Output the (X, Y) coordinate of the center of the cell containing the given text.  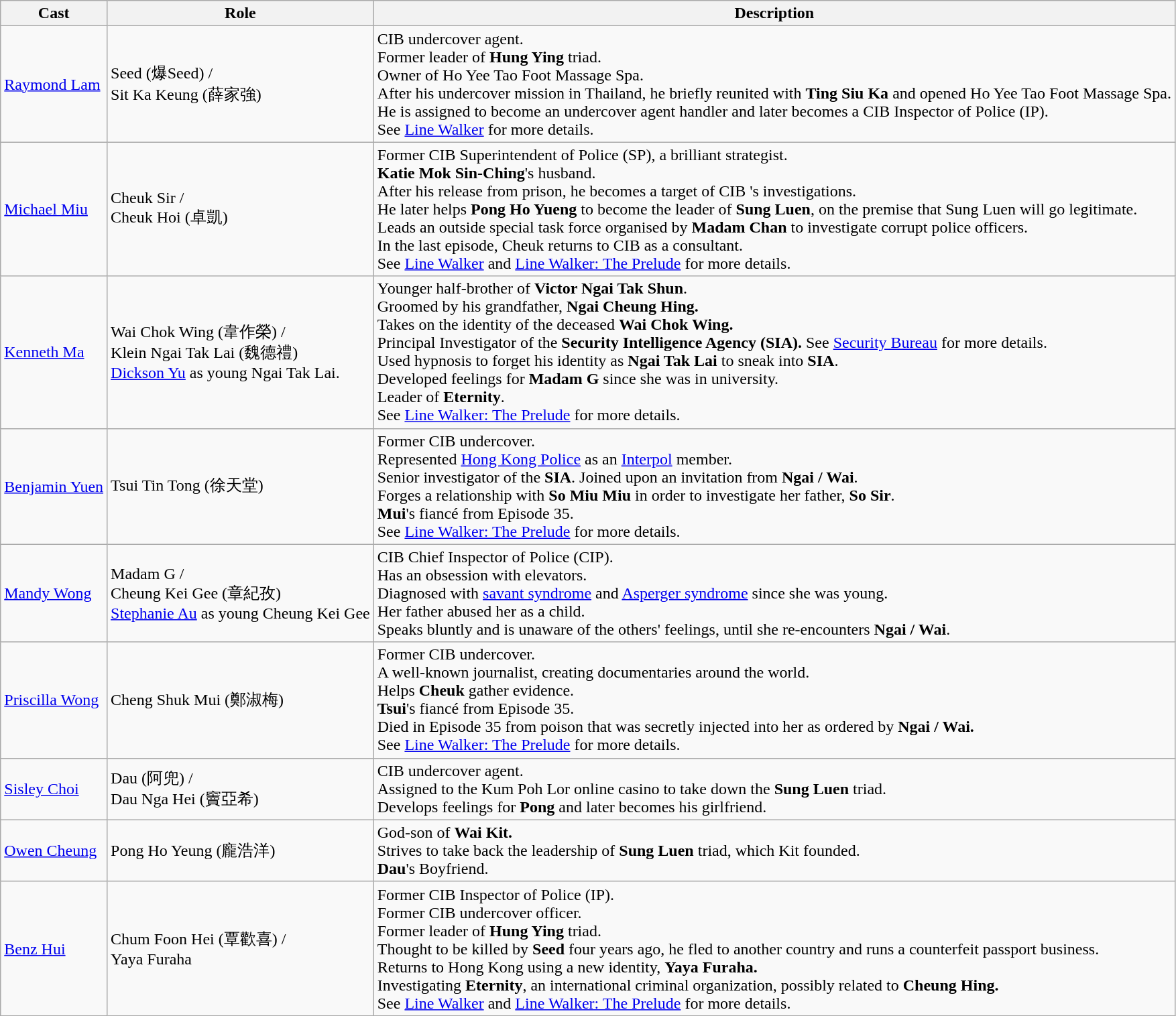
Benz Hui (54, 948)
Wai Chok Wing (韋作榮) /Klein Ngai Tak Lai (魏德禮)Dickson Yu as young Ngai Tak Lai. (241, 353)
Raymond Lam (54, 84)
Sisley Choi (54, 789)
Priscilla Wong (54, 700)
Description (774, 13)
Cheuk Sir /Cheuk Hoi (卓凱) (241, 209)
God-son of Wai Kit.Strives to take back the leadership of Sung Luen triad, which Kit founded.Dau's Boyfriend. (774, 850)
Seed (爆Seed) /Sit Ka Keung (薛家強) (241, 84)
Chum Foon Hei (覃歡喜) /Yaya Furaha (241, 948)
Kenneth Ma (54, 353)
Dau (阿兜) /Dau Nga Hei (竇亞希) (241, 789)
Madam G /Cheung Kei Gee (章紀孜)Stephanie Au as young Cheung Kei Gee (241, 593)
Benjamin Yuen (54, 487)
Cast (54, 13)
Owen Cheung (54, 850)
Cheng Shuk Mui (鄭淑梅) (241, 700)
Pong Ho Yeung (龐浩洋) (241, 850)
Role (241, 13)
Tsui Tin Tong (徐天堂) (241, 487)
Michael Miu (54, 209)
Mandy Wong (54, 593)
